Detect which cell encompasses the target text, then output its (X, Y) center coordinate. 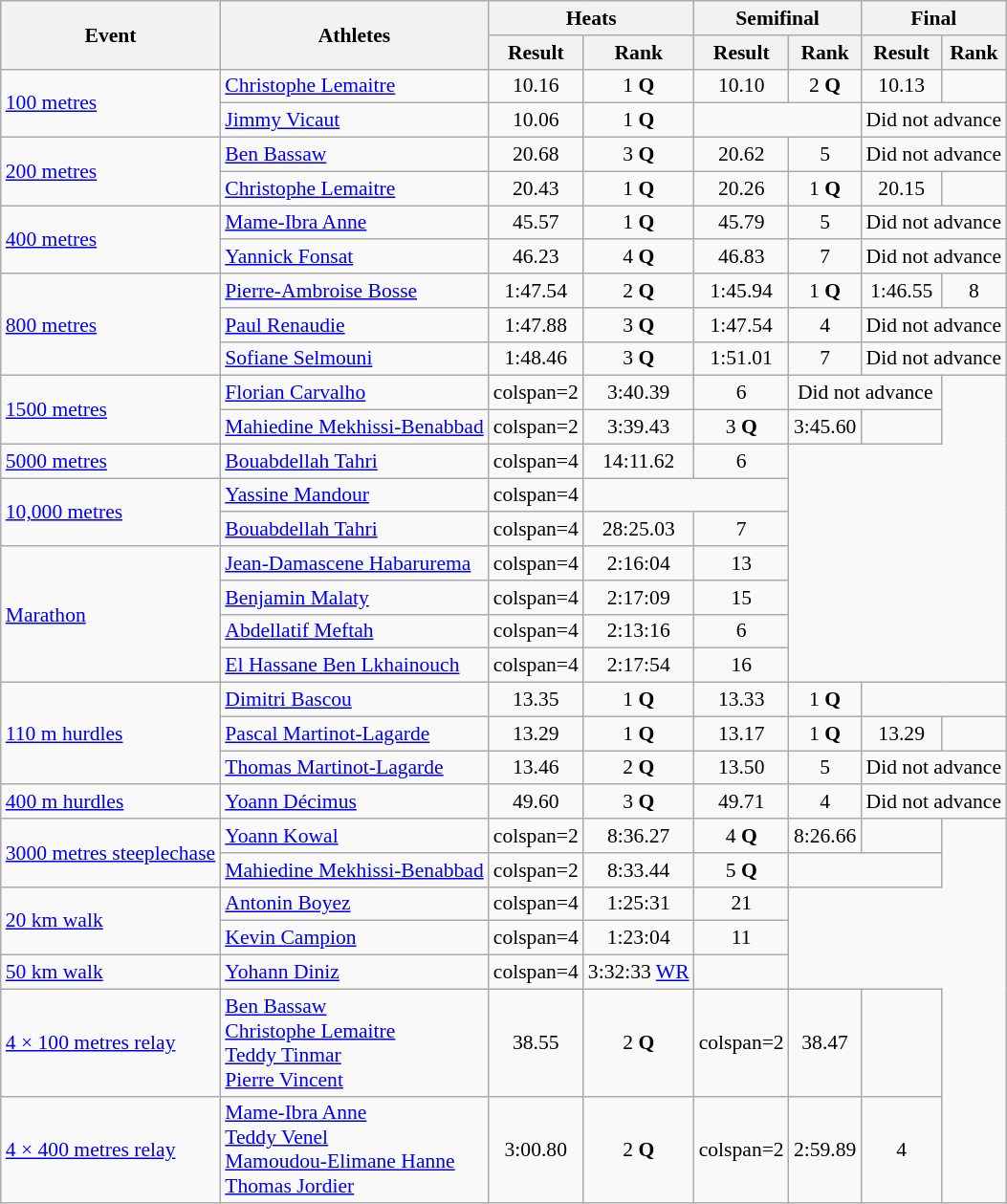
Athletes (354, 34)
Florian Carvalho (354, 393)
Yassine Mandour (354, 495)
Jean-Damascene Habarurema (354, 563)
3:32:33 WR (639, 973)
1:23:04 (639, 938)
Ben Bassaw (354, 155)
2:16:04 (639, 563)
2:17:54 (639, 666)
2:13:16 (639, 631)
13.50 (742, 768)
3:40.39 (639, 393)
11 (742, 938)
Yoann Kowal (354, 836)
Sofiane Selmouni (354, 359)
4 × 400 metres relay (111, 1149)
Yoann Décimus (354, 802)
49.71 (742, 802)
20.26 (742, 188)
400 metres (111, 239)
Heats (591, 18)
10.10 (742, 86)
Semifinal (778, 18)
1500 metres (111, 409)
Dimitri Bascou (354, 700)
20.43 (536, 188)
Mame-Ibra AnneTeddy VenelMamoudou-Elimane HanneThomas Jordier (354, 1149)
4 × 100 metres relay (111, 1042)
38.47 (825, 1042)
2:17:09 (639, 598)
Abdellatif Meftah (354, 631)
20.68 (536, 155)
2:59.89 (825, 1149)
Jimmy Vicaut (354, 120)
13.35 (536, 700)
14:11.62 (639, 461)
45.79 (742, 223)
1:25:31 (639, 904)
1:45.94 (742, 291)
10.06 (536, 120)
20 km walk (111, 920)
21 (742, 904)
El Hassane Ben Lkhainouch (354, 666)
10.16 (536, 86)
20.15 (902, 188)
3:39.43 (639, 427)
13 (742, 563)
46.23 (536, 257)
10,000 metres (111, 513)
15 (742, 598)
Pierre-Ambroise Bosse (354, 291)
8:33.44 (639, 870)
3:00.80 (536, 1149)
13.33 (742, 700)
800 metres (111, 325)
45.57 (536, 223)
Ben BassawChristophe LemaitreTeddy TinmarPierre Vincent (354, 1042)
46.83 (742, 257)
28:25.03 (639, 530)
1:47.88 (536, 325)
Marathon (111, 614)
Paul Renaudie (354, 325)
100 metres (111, 103)
5 Q (742, 870)
10.13 (902, 86)
8 (974, 291)
400 m hurdles (111, 802)
Event (111, 34)
20.62 (742, 155)
8:26.66 (825, 836)
Pascal Martinot-Lagarde (354, 733)
110 m hurdles (111, 734)
38.55 (536, 1042)
50 km walk (111, 973)
Thomas Martinot-Lagarde (354, 768)
3:45.60 (825, 427)
Antonin Boyez (354, 904)
Final (934, 18)
49.60 (536, 802)
1:51.01 (742, 359)
8:36.27 (639, 836)
16 (742, 666)
1:48.46 (536, 359)
3000 metres steeplechase (111, 853)
Yannick Fonsat (354, 257)
Benjamin Malaty (354, 598)
Mame-Ibra Anne (354, 223)
1:46.55 (902, 291)
13.17 (742, 733)
200 metres (111, 172)
Kevin Campion (354, 938)
5000 metres (111, 461)
13.46 (536, 768)
Yohann Diniz (354, 973)
